Locate the cell with the specified text and output its (x, y) center coordinate. 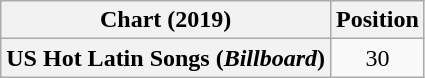
Chart (2019) (166, 20)
US Hot Latin Songs (Billboard) (166, 58)
30 (378, 58)
Position (378, 20)
